Pinpoint the cell where the given text exists, returning its (X, Y) midpoint coordinate. 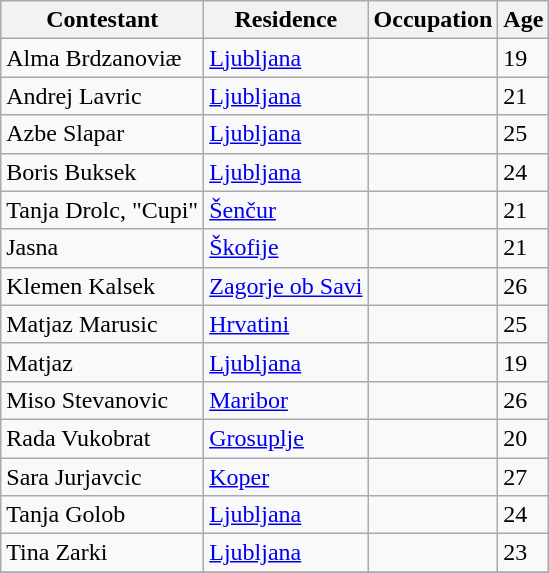
Maribor (286, 400)
Tanja Golob (102, 515)
Azbe Slapar (102, 134)
Matjaz (102, 362)
27 (524, 477)
Andrej Lavric (102, 96)
Residence (286, 20)
23 (524, 553)
Miso Stevanovic (102, 400)
Rada Vukobrat (102, 438)
Boris Buksek (102, 172)
Tanja Drolc, "Cupi" (102, 210)
Age (524, 20)
Jasna (102, 248)
Klemen Kalsek (102, 286)
20 (524, 438)
Sara Jurjavcic (102, 477)
Hrvatini (286, 324)
Contestant (102, 20)
Zagorje ob Savi (286, 286)
Matjaz Marusic (102, 324)
Occupation (433, 20)
Šenčur (286, 210)
Škofije (286, 248)
Grosuplje (286, 438)
Alma Brdzanoviæ (102, 58)
Koper (286, 477)
Tina Zarki (102, 553)
